For the text-containing cell, return its midpoint in [x, y] coordinate format. 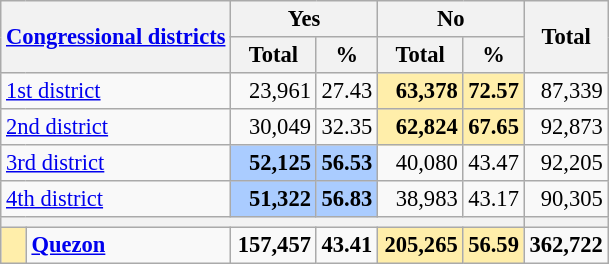
92,205 [566, 163]
51,322 [274, 199]
90,305 [566, 199]
4th district [116, 199]
63,378 [420, 91]
Congressional districts [116, 37]
27.43 [346, 91]
3rd district [116, 163]
72.57 [494, 91]
40,080 [420, 163]
92,873 [566, 127]
23,961 [274, 91]
Yes [304, 19]
43.41 [346, 245]
157,457 [274, 245]
56.83 [346, 199]
87,339 [566, 91]
56.53 [346, 163]
52,125 [274, 163]
30,049 [274, 127]
1st district [116, 91]
62,824 [420, 127]
38,983 [420, 199]
2nd district [116, 127]
67.65 [494, 127]
43.47 [494, 163]
Quezon [128, 245]
No [450, 19]
362,722 [566, 245]
205,265 [420, 245]
56.59 [494, 245]
43.17 [494, 199]
32.35 [346, 127]
